Output the (X, Y) coordinate of the center of the cell containing the given text.  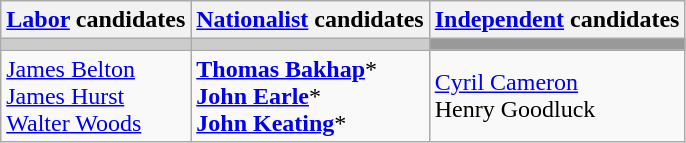
Independent candidates (557, 20)
Labor candidates (96, 20)
James BeltonJames HurstWalter Woods (96, 96)
Cyril CameronHenry Goodluck (557, 96)
Nationalist candidates (310, 20)
Thomas Bakhap*John Earle*John Keating* (310, 96)
